Return [x, y] of the center of cell containing provided text 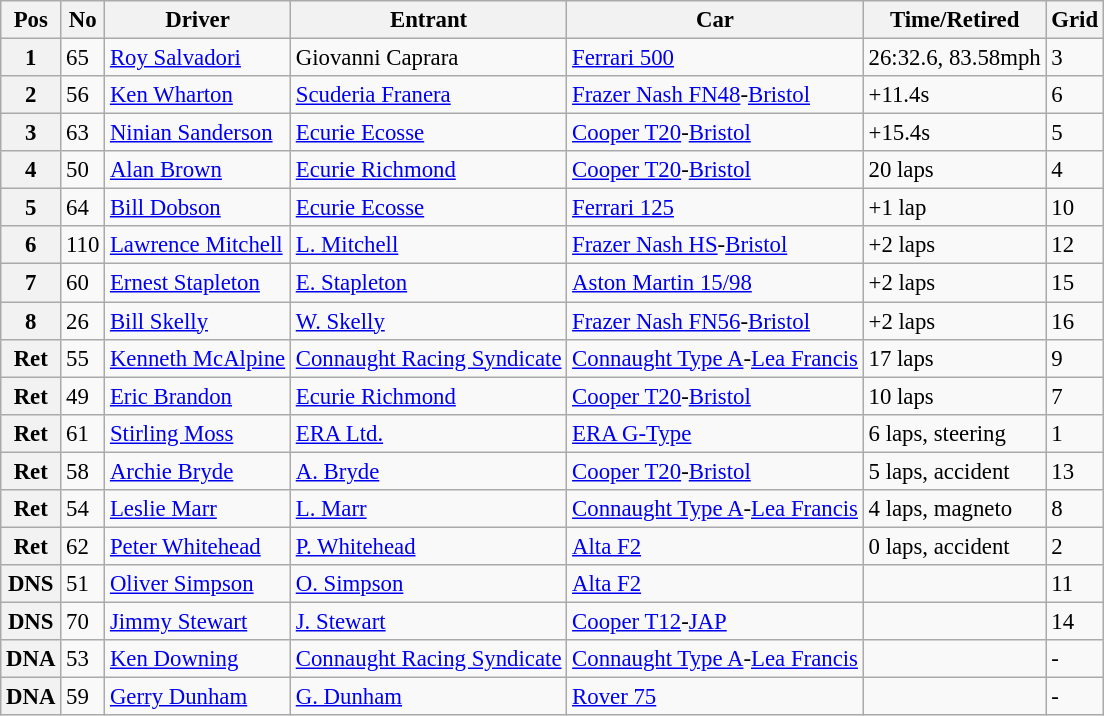
61 [83, 433]
13 [1074, 471]
Grid [1074, 20]
14 [1074, 621]
20 laps [954, 170]
Frazer Nash HS-Bristol [715, 245]
Scuderia Franera [428, 95]
Leslie Marr [198, 509]
ERA G-Type [715, 433]
+11.4s [954, 95]
Ninian Sanderson [198, 133]
Ken Downing [198, 659]
56 [83, 95]
59 [83, 697]
Rover 75 [715, 697]
6 laps, steering [954, 433]
P. Whitehead [428, 546]
Frazer Nash FN48-Bristol [715, 95]
Cooper T12-JAP [715, 621]
Eric Brandon [198, 396]
Kenneth McAlpine [198, 358]
51 [83, 584]
Jimmy Stewart [198, 621]
17 laps [954, 358]
Roy Salvadori [198, 58]
L. Marr [428, 509]
ERA Ltd. [428, 433]
L. Mitchell [428, 245]
Car [715, 20]
58 [83, 471]
5 laps, accident [954, 471]
9 [1074, 358]
Peter Whitehead [198, 546]
110 [83, 245]
11 [1074, 584]
55 [83, 358]
Entrant [428, 20]
26:32.6, 83.58mph [954, 58]
Gerry Dunham [198, 697]
+15.4s [954, 133]
49 [83, 396]
Lawrence Mitchell [198, 245]
Oliver Simpson [198, 584]
54 [83, 509]
Ferrari 125 [715, 208]
Archie Bryde [198, 471]
50 [83, 170]
Giovanni Caprara [428, 58]
J. Stewart [428, 621]
16 [1074, 321]
Driver [198, 20]
70 [83, 621]
O. Simpson [428, 584]
4 laps, magneto [954, 509]
64 [83, 208]
Ken Wharton [198, 95]
15 [1074, 283]
Aston Martin 15/98 [715, 283]
+1 lap [954, 208]
0 laps, accident [954, 546]
W. Skelly [428, 321]
60 [83, 283]
Stirling Moss [198, 433]
12 [1074, 245]
63 [83, 133]
Pos [31, 20]
A. Bryde [428, 471]
53 [83, 659]
Time/Retired [954, 20]
G. Dunham [428, 697]
26 [83, 321]
Bill Dobson [198, 208]
Frazer Nash FN56-Bristol [715, 321]
62 [83, 546]
Ernest Stapleton [198, 283]
10 [1074, 208]
Bill Skelly [198, 321]
Alan Brown [198, 170]
Ferrari 500 [715, 58]
10 laps [954, 396]
No [83, 20]
65 [83, 58]
E. Stapleton [428, 283]
